Pinpoint the cell where the given text exists, returning its (x, y) midpoint coordinate. 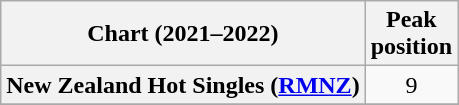
9 (411, 85)
Chart (2021–2022) (183, 34)
Peakposition (411, 34)
New Zealand Hot Singles (RMNZ) (183, 85)
